Locate the cell with the specified text and output its (x, y) center coordinate. 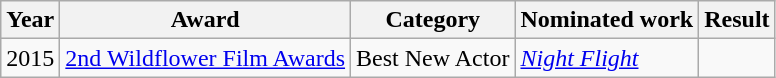
Night Flight (607, 58)
2nd Wildflower Film Awards (206, 58)
Year (30, 20)
Result (737, 20)
Nominated work (607, 20)
2015 (30, 58)
Category (433, 20)
Best New Actor (433, 58)
Award (206, 20)
